Locate the cell with the specified text and output its [X, Y] center coordinate. 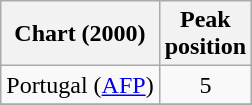
Chart (2000) [80, 34]
Peakposition [205, 34]
Portugal (AFP) [80, 85]
5 [205, 85]
